Find where the given text appears and provide that cell's center as [X, Y] coordinate. 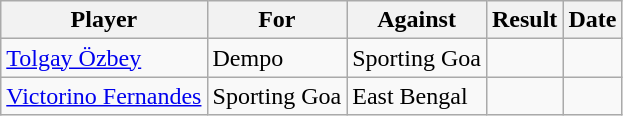
Against [417, 20]
Victorino Fernandes [104, 96]
East Bengal [417, 96]
Date [592, 20]
For [277, 20]
Dempo [277, 58]
Player [104, 20]
Result [524, 20]
Tolgay Özbey [104, 58]
